Locate the cell with the specified text and output its (x, y) center coordinate. 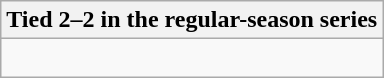
Tied 2–2 in the regular-season series (192, 20)
